Scan for the cell matching the given text and deliver its [x, y] coordinate at center. 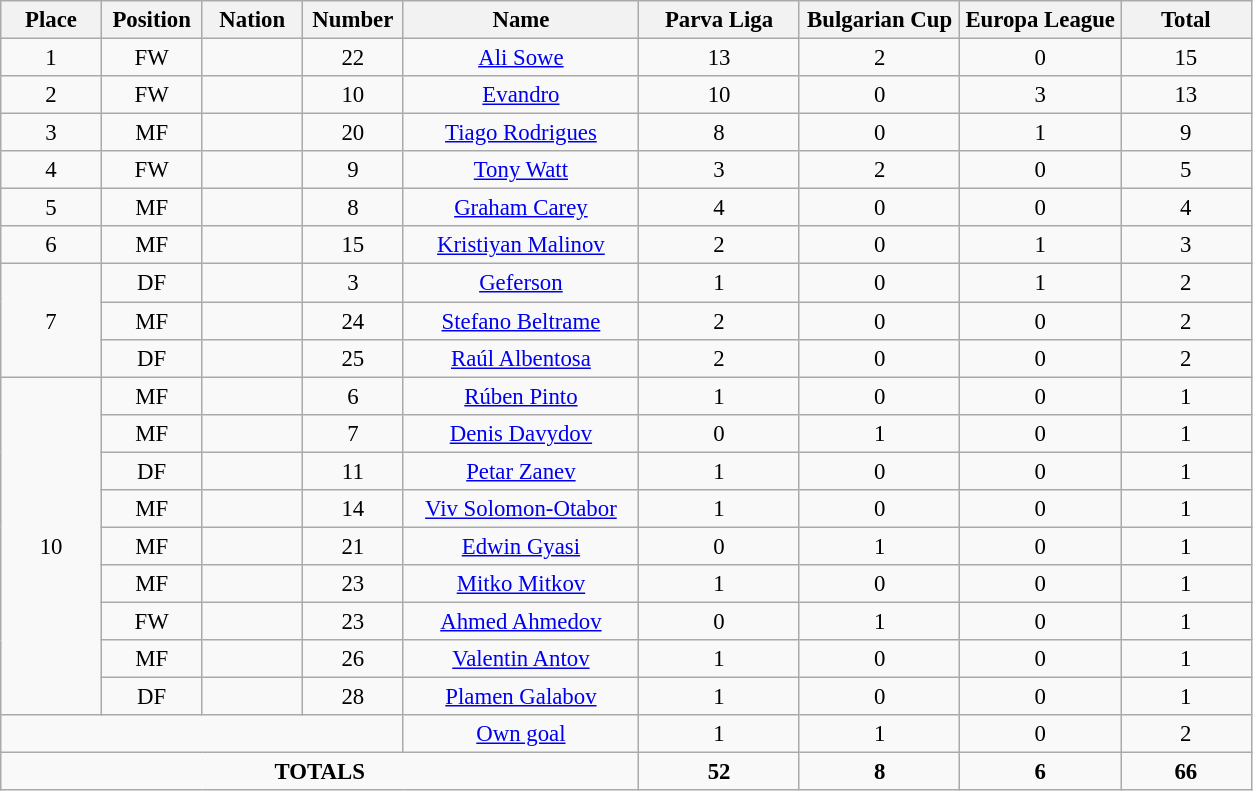
Tony Watt [521, 170]
Edwin Gyasi [521, 546]
26 [354, 659]
11 [354, 471]
Total [1186, 20]
Tiago Rodrigues [521, 133]
Own goal [521, 734]
Number [354, 20]
52 [720, 772]
Graham Carey [521, 208]
Denis Davydov [521, 433]
21 [354, 546]
Raúl Albentosa [521, 358]
Parva Liga [720, 20]
Nation [252, 20]
Viv Solomon-Otabor [521, 509]
14 [354, 509]
Rúben Pinto [521, 396]
Name [521, 20]
24 [354, 321]
Ahmed Ahmedov [521, 621]
Plamen Galabov [521, 697]
Mitko Mitkov [521, 584]
Petar Zanev [521, 471]
28 [354, 697]
Ali Sowe [521, 58]
22 [354, 58]
Place [52, 20]
Bulgarian Cup [880, 20]
Kristiyan Malinov [521, 245]
Valentin Antov [521, 659]
Position [152, 20]
Geferson [521, 283]
Stefano Beltrame [521, 321]
66 [1186, 772]
TOTALS [320, 772]
20 [354, 133]
Evandro [521, 95]
25 [354, 358]
Europa League [1040, 20]
